Determine the (x, y) coordinate at the center of the cell enclosing the given text.  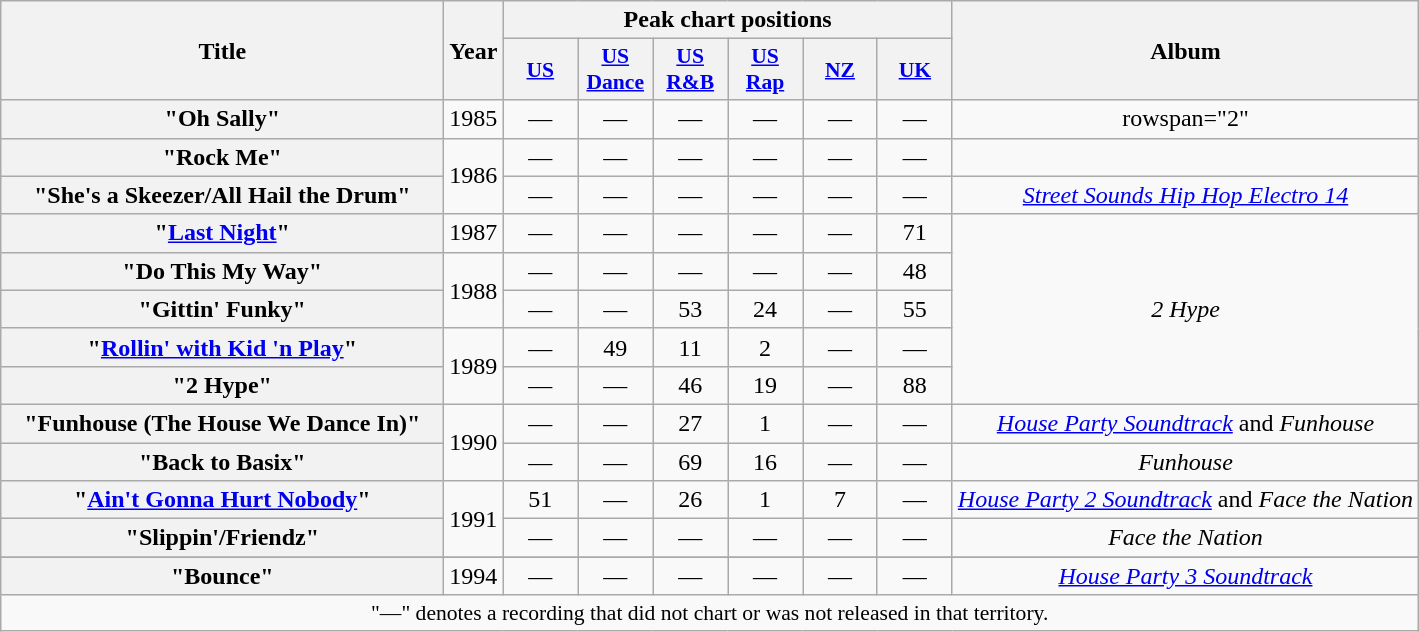
Peak chart positions (728, 20)
"Bounce" (222, 576)
Funhouse (1185, 461)
UK (914, 70)
26 (690, 500)
48 (914, 271)
"Ain't Gonna Hurt Nobody" (222, 500)
16 (766, 461)
"Oh Sally" (222, 119)
"Rock Me" (222, 157)
24 (766, 309)
"She's a Skeezer/All Hail the Drum" (222, 195)
51 (540, 500)
House Party 3 Soundtrack (1185, 576)
2 Hype (1185, 309)
House Party 2 Soundtrack and Face the Nation (1185, 500)
"Rollin' with Kid 'n Play" (222, 347)
1988 (474, 290)
Year (474, 50)
Face the Nation (1185, 538)
88 (914, 385)
1987 (474, 233)
"Gittin' Funky" (222, 309)
53 (690, 309)
Album (1185, 50)
11 (690, 347)
19 (766, 385)
27 (690, 423)
US R&B (690, 70)
"Do This My Way" (222, 271)
49 (616, 347)
House Party Soundtrack and Funhouse (1185, 423)
1991 (474, 519)
"Back to Basix" (222, 461)
rowspan="2" (1185, 119)
1989 (474, 366)
1986 (474, 176)
"Funhouse (The House We Dance In)" (222, 423)
Street Sounds Hip Hop Electro 14 (1185, 195)
NZ (840, 70)
69 (690, 461)
"—" denotes a recording that did not chart or was not released in that territory. (710, 613)
7 (840, 500)
1990 (474, 442)
2 (766, 347)
"2 Hype" (222, 385)
55 (914, 309)
US Rap (766, 70)
71 (914, 233)
1994 (474, 576)
"Last Night" (222, 233)
Title (222, 50)
1985 (474, 119)
"Slippin'/Friendz" (222, 538)
US (540, 70)
US Dance (616, 70)
46 (690, 385)
